For the text-containing cell, return its midpoint in (x, y) coordinate format. 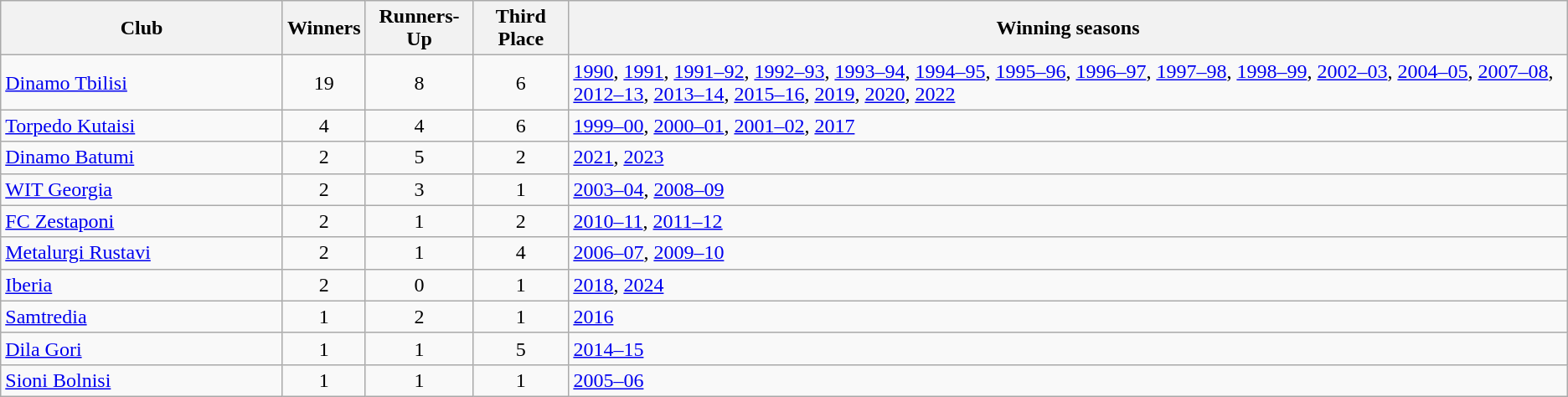
WIT Georgia (142, 189)
2014–15 (1068, 348)
1999–00, 2000–01, 2001–02, 2017 (1068, 126)
19 (323, 82)
2018, 2024 (1068, 285)
FC Zestaponi (142, 221)
Metalurgi Rustavi (142, 253)
Club (142, 28)
Dila Gori (142, 348)
3 (419, 189)
Dinamo Tbilisi (142, 82)
Samtredia (142, 317)
Torpedo Kutaisi (142, 126)
Winning seasons (1068, 28)
8 (419, 82)
Dinamo Batumi (142, 157)
0 (419, 285)
2003–04, 2008–09 (1068, 189)
2005–06 (1068, 380)
Winners (323, 28)
Sioni Bolnisi (142, 380)
2010–11, 2011–12 (1068, 221)
Runners-Up (419, 28)
Iberia (142, 285)
2021, 2023 (1068, 157)
2006–07, 2009–10 (1068, 253)
2016 (1068, 317)
Third Place (521, 28)
